From the cell containing the given text, extract its center point as [x, y] coordinate. 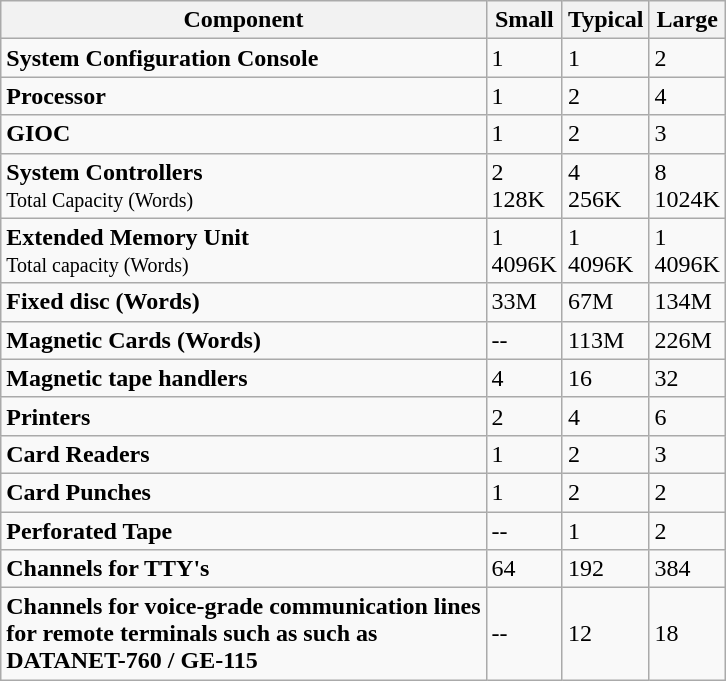
81024K [687, 186]
64 [524, 569]
System ControllersTotal Capacity (Words) [244, 186]
Extended Memory UnitTotal capacity (Words) [244, 250]
134M [687, 302]
16 [606, 378]
4256K [606, 186]
Channels for voice-grade communication linesfor remote terminals such as such asDATANET-760 / GE-115 [244, 634]
Fixed disc (Words) [244, 302]
Magnetic tape handlers [244, 378]
Component [244, 20]
33M [524, 302]
113M [606, 340]
384 [687, 569]
Perforated Tape [244, 531]
GIOC [244, 134]
Processor [244, 96]
Magnetic Cards (Words) [244, 340]
Small [524, 20]
6 [687, 416]
32 [687, 378]
67M [606, 302]
Channels for TTY's [244, 569]
System Configuration Console [244, 58]
Typical [606, 20]
Printers [244, 416]
2128K [524, 186]
192 [606, 569]
18 [687, 634]
Card Readers [244, 454]
Card Punches [244, 492]
226M [687, 340]
12 [606, 634]
Large [687, 20]
